Identify which cell holds the provided text, then report its [X, Y] central coordinate. 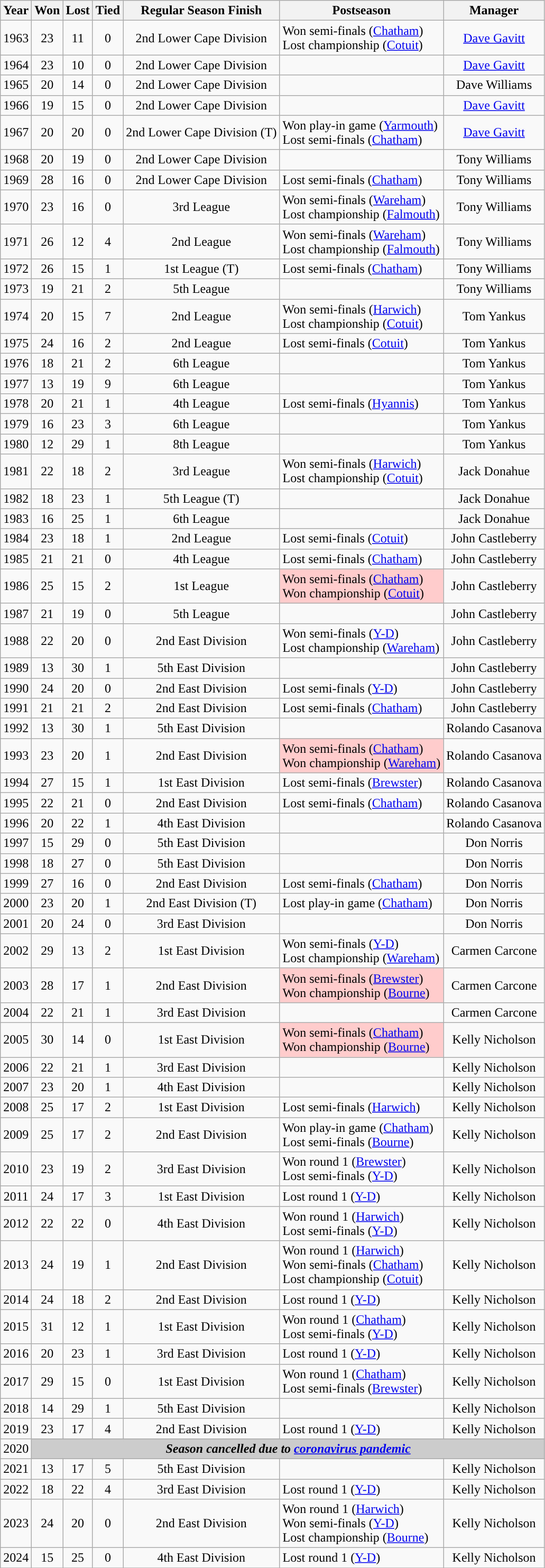
Won round 1 (Harwich)Won semi-finals (Chatham)Lost championship (Cotuit) [362, 1265]
1972 [16, 269]
2016 [16, 1354]
1965 [16, 85]
Won round 1 (Harwich)Won semi-finals (Y-D)Lost championship (Bourne) [362, 1524]
Dave Williams [494, 85]
1986 [16, 586]
1st League [201, 586]
8th League [201, 444]
1977 [16, 384]
1987 [16, 613]
2015 [16, 1327]
1990 [16, 688]
1976 [16, 364]
1983 [16, 519]
2018 [16, 1408]
1980 [16, 444]
1979 [16, 424]
2nd East Division (T) [201, 903]
Won round 1 (Chatham)Lost semi-finals (Y-D) [362, 1327]
Lost play-in game (Chatham) [362, 903]
1992 [16, 728]
31 [48, 1327]
5th League (T) [201, 499]
2024 [16, 1558]
1984 [16, 539]
1994 [16, 783]
Postseason [362, 11]
Lost [78, 11]
Won play-in game (Chatham)Lost semi-finals (Bourne) [362, 1135]
Lost semi-finals (Harwich) [362, 1108]
1969 [16, 180]
Won round 1 (Brewster)Lost semi-finals (Y-D) [362, 1169]
Won [48, 11]
1970 [16, 207]
2002 [16, 951]
1993 [16, 756]
1995 [16, 803]
Year [16, 11]
1st League (T) [201, 269]
1963 [16, 38]
2010 [16, 1169]
1971 [16, 241]
Lost semi-finals (Y-D) [362, 688]
1998 [16, 863]
5 [108, 1469]
2008 [16, 1108]
2009 [16, 1135]
Won semi-finals (Chatham)Won championship (Wareham) [362, 756]
Season cancelled due to coronavirus pandemic [289, 1449]
2006 [16, 1067]
11 [78, 38]
1968 [16, 160]
1964 [16, 65]
2011 [16, 1196]
Tied [108, 11]
Won round 1 (Harwich)Lost semi-finals (Y-D) [362, 1223]
2007 [16, 1087]
1981 [16, 472]
2021 [16, 1469]
Won round 1 (Chatham)Lost semi-finals (Brewster) [362, 1381]
2001 [16, 924]
2022 [16, 1489]
9 [108, 384]
2014 [16, 1299]
1985 [16, 559]
2005 [16, 1039]
1973 [16, 289]
7 [108, 316]
2004 [16, 1012]
1996 [16, 823]
Won semi-finals (Brewster)Won championship (Bourne) [362, 985]
Manager [494, 11]
1989 [16, 668]
1988 [16, 641]
2019 [16, 1428]
Won semi-finals (Chatham)Won championship (Cotuit) [362, 586]
1997 [16, 843]
1967 [16, 132]
2003 [16, 985]
Regular Season Finish [201, 11]
2nd Lower Cape Division (T) [201, 132]
Won play-in game (Yarmouth)Lost semi-finals (Chatham) [362, 132]
1999 [16, 883]
1991 [16, 708]
Lost semi-finals (Brewster) [362, 783]
1982 [16, 499]
Won semi-finals (Chatham)Lost championship (Cotuit) [362, 38]
Lost semi-finals (Hyannis) [362, 404]
2023 [16, 1524]
1974 [16, 316]
2020 [16, 1449]
2012 [16, 1223]
10 [78, 65]
1966 [16, 105]
1978 [16, 404]
2000 [16, 903]
2017 [16, 1381]
1975 [16, 344]
Won semi-finals (Chatham)Won championship (Bourne) [362, 1039]
2013 [16, 1265]
